Search for the cell housing the specified text and yield its (x, y) center coordinate. 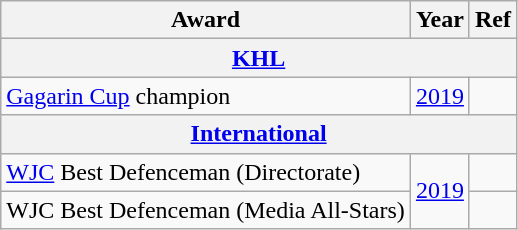
Gagarin Cup champion (206, 96)
WJC Best Defenceman (Directorate) (206, 172)
Year (440, 20)
Ref (492, 20)
Award (206, 20)
International (259, 134)
KHL (259, 58)
WJC Best Defenceman (Media All-Stars) (206, 210)
